Detect which cell encompasses the target text, then output its [x, y] center coordinate. 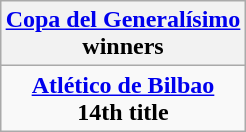
Atlético de Bilbao14th title [123, 98]
Copa del Generalísimowinners [123, 34]
